Capture the cell that displays the provided text and extract its [x, y] central coordinate. 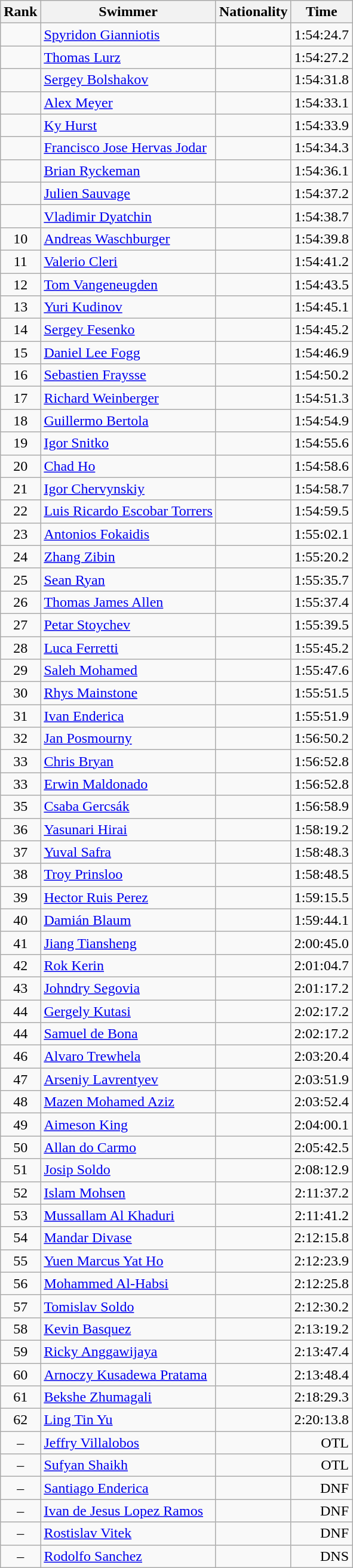
Gergely Kutasi [128, 1011]
Bekshe Zhumagali [128, 1397]
1:54:24.7 [321, 35]
1:54:39.8 [321, 239]
1:55:20.2 [321, 557]
39 [20, 897]
Daniel Lee Fogg [128, 353]
Sean Ryan [128, 579]
46 [20, 1057]
20 [20, 466]
2:11:37.2 [321, 1193]
Alvaro Trewhela [128, 1057]
1:58:48.5 [321, 875]
Rank [20, 12]
Swimmer [128, 12]
Rostislav Vitek [128, 1533]
Zhang Zibin [128, 557]
Hector Ruis Perez [128, 897]
51 [20, 1170]
Yuval Safra [128, 852]
38 [20, 875]
50 [20, 1147]
61 [20, 1397]
Rok Kerin [128, 965]
Yuri Kudinov [128, 307]
2:12:15.8 [321, 1238]
1:54:33.1 [321, 103]
1:54:31.8 [321, 80]
Igor Chervynskiy [128, 489]
Richard Weinberger [128, 398]
1:54:51.3 [321, 398]
1:54:33.9 [321, 125]
Jan Posmourny [128, 739]
43 [20, 988]
Jeffry Villalobos [128, 1443]
Csaba Gercsák [128, 807]
53 [20, 1215]
57 [20, 1306]
2:18:29.3 [321, 1397]
Luca Ferretti [128, 647]
1:54:41.2 [321, 261]
2:20:13.8 [321, 1420]
12 [20, 285]
1:54:54.9 [321, 421]
36 [20, 829]
1:54:36.1 [321, 171]
Luis Ricardo Escobar Torrers [128, 511]
55 [20, 1261]
Kevin Basquez [128, 1329]
Ivan de Jesus Lopez Ramos [128, 1511]
24 [20, 557]
1:54:58.7 [321, 489]
Sebastien Fraysse [128, 375]
2:03:52.4 [321, 1102]
Time [321, 12]
49 [20, 1125]
56 [20, 1283]
Yuen Marcus Yat Ho [128, 1261]
1:54:46.9 [321, 353]
Thomas Lurz [128, 57]
32 [20, 739]
2:01:17.2 [321, 988]
1:55:39.5 [321, 625]
Mohammed Al-Habsi [128, 1283]
59 [20, 1351]
1:55:37.4 [321, 602]
26 [20, 602]
Ky Hurst [128, 125]
1:56:50.2 [321, 739]
Allan do Carmo [128, 1147]
27 [20, 625]
Rhys Mainstone [128, 693]
2:12:25.8 [321, 1283]
25 [20, 579]
15 [20, 353]
10 [20, 239]
Damián Blaum [128, 920]
Tom Vangeneugden [128, 285]
Chad Ho [128, 466]
22 [20, 511]
DNS [321, 1556]
1:55:02.1 [321, 534]
1:54:45.1 [321, 307]
Andreas Waschburger [128, 239]
Ling Tin Yu [128, 1420]
Islam Mohsen [128, 1193]
62 [20, 1420]
14 [20, 330]
Julien Sauvage [128, 193]
Spyridon Gianniotis [128, 35]
31 [20, 716]
2:05:42.5 [321, 1147]
Troy Prinsloo [128, 875]
Yasunari Hirai [128, 829]
54 [20, 1238]
2:04:00.1 [321, 1125]
Thomas James Allen [128, 602]
2:12:30.2 [321, 1306]
60 [20, 1374]
Johndry Segovia [128, 988]
2:13:19.2 [321, 1329]
1:55:35.7 [321, 579]
Tomislav Soldo [128, 1306]
2:13:48.4 [321, 1374]
Josip Soldo [128, 1170]
13 [20, 307]
Vladimir Dyatchin [128, 216]
58 [20, 1329]
1:54:43.5 [321, 285]
37 [20, 852]
Nationality [253, 12]
47 [20, 1079]
2:01:04.7 [321, 965]
28 [20, 647]
1:55:51.9 [321, 716]
2:08:12.9 [321, 1170]
52 [20, 1193]
1:58:19.2 [321, 829]
Ivan Enderica [128, 716]
1:54:27.2 [321, 57]
23 [20, 534]
Chris Bryan [128, 761]
16 [20, 375]
1:54:34.3 [321, 148]
Rodolfo Sanchez [128, 1556]
11 [20, 261]
Erwin Maldonado [128, 784]
Saleh Mohamed [128, 671]
Guillermo Bertola [128, 421]
42 [20, 965]
1:54:45.2 [321, 330]
Sergey Bolshakov [128, 80]
2:03:51.9 [321, 1079]
2:00:45.0 [321, 943]
Arnoczy Kusadewa Pratama [128, 1374]
Jiang Tiansheng [128, 943]
1:54:59.5 [321, 511]
19 [20, 443]
1:56:58.9 [321, 807]
Mandar Divase [128, 1238]
Antonios Fokaidis [128, 534]
Santiago Enderica [128, 1488]
35 [20, 807]
1:59:44.1 [321, 920]
1:59:15.5 [321, 897]
1:54:50.2 [321, 375]
Sufyan Shaikh [128, 1465]
Igor Snitko [128, 443]
1:55:47.6 [321, 671]
Valerio Cleri [128, 261]
1:55:51.5 [321, 693]
Petar Stoychev [128, 625]
Francisco Jose Hervas Jodar [128, 148]
1:54:38.7 [321, 216]
1:54:37.2 [321, 193]
Mussallam Al Khaduri [128, 1215]
40 [20, 920]
Samuel de Bona [128, 1034]
Ricky Anggawijaya [128, 1351]
30 [20, 693]
2:12:23.9 [321, 1261]
1:54:58.6 [321, 466]
Aimeson King [128, 1125]
Sergey Fesenko [128, 330]
17 [20, 398]
2:11:41.2 [321, 1215]
Mazen Mohamed Aziz [128, 1102]
48 [20, 1102]
1:55:45.2 [321, 647]
21 [20, 489]
1:54:55.6 [321, 443]
2:03:20.4 [321, 1057]
2:13:47.4 [321, 1351]
Brian Ryckeman [128, 171]
41 [20, 943]
29 [20, 671]
Arseniy Lavrentyev [128, 1079]
1:58:48.3 [321, 852]
Alex Meyer [128, 103]
18 [20, 421]
